Search for the cell housing the specified text and yield its [x, y] center coordinate. 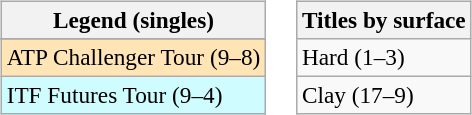
Titles by surface [384, 20]
Clay (17–9) [384, 95]
ITF Futures Tour (9–4) [133, 95]
Hard (1–3) [384, 57]
ATP Challenger Tour (9–8) [133, 57]
Legend (singles) [133, 20]
